Locate the cell with the specified text and output its (X, Y) center coordinate. 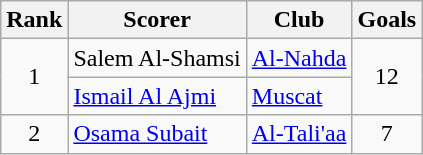
Al-Nahda (299, 58)
Al-Tali'aa (299, 134)
Muscat (299, 96)
Scorer (157, 20)
Rank (34, 20)
Osama Subait (157, 134)
12 (387, 77)
Goals (387, 20)
1 (34, 77)
7 (387, 134)
2 (34, 134)
Salem Al-Shamsi (157, 58)
Club (299, 20)
Ismail Al Ajmi (157, 96)
